Capture the cell that displays the provided text and extract its [X, Y] central coordinate. 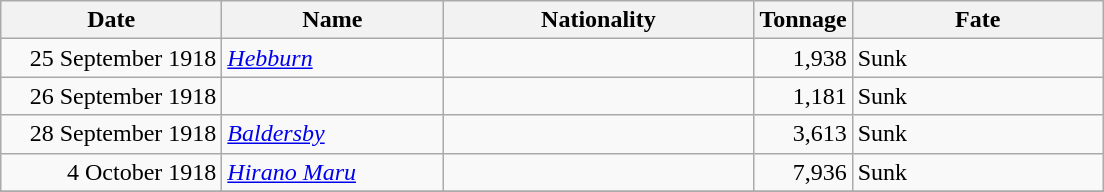
28 September 1918 [112, 134]
Date [112, 20]
3,613 [803, 134]
7,936 [803, 172]
Hirano Maru [332, 172]
Tonnage [803, 20]
26 September 1918 [112, 96]
1,938 [803, 58]
4 October 1918 [112, 172]
Fate [978, 20]
Baldersby [332, 134]
Nationality [598, 20]
Name [332, 20]
Hebburn [332, 58]
1,181 [803, 96]
25 September 1918 [112, 58]
